Extract the (X, Y) coordinate from the center of the cell holding the provided text.  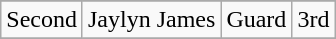
3rd (314, 20)
Second (42, 20)
Jaylyn James (151, 20)
Guard (256, 20)
